Search for the cell housing the specified text and yield its (X, Y) center coordinate. 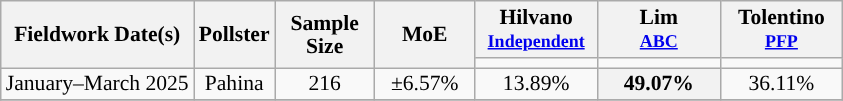
36.11% (782, 84)
January–March 2025 (98, 84)
Pahina (234, 84)
HilvanoIndependent (536, 30)
MoE (425, 34)
Sample Size (325, 34)
LimABC (658, 30)
±6.57% (425, 84)
Pollster (234, 34)
216 (325, 84)
TolentinoPFP (782, 30)
13.89% (536, 84)
49.07% (658, 84)
Fieldwork Date(s) (98, 34)
